Extract the (x, y) coordinate from the center of the cell holding the provided text.  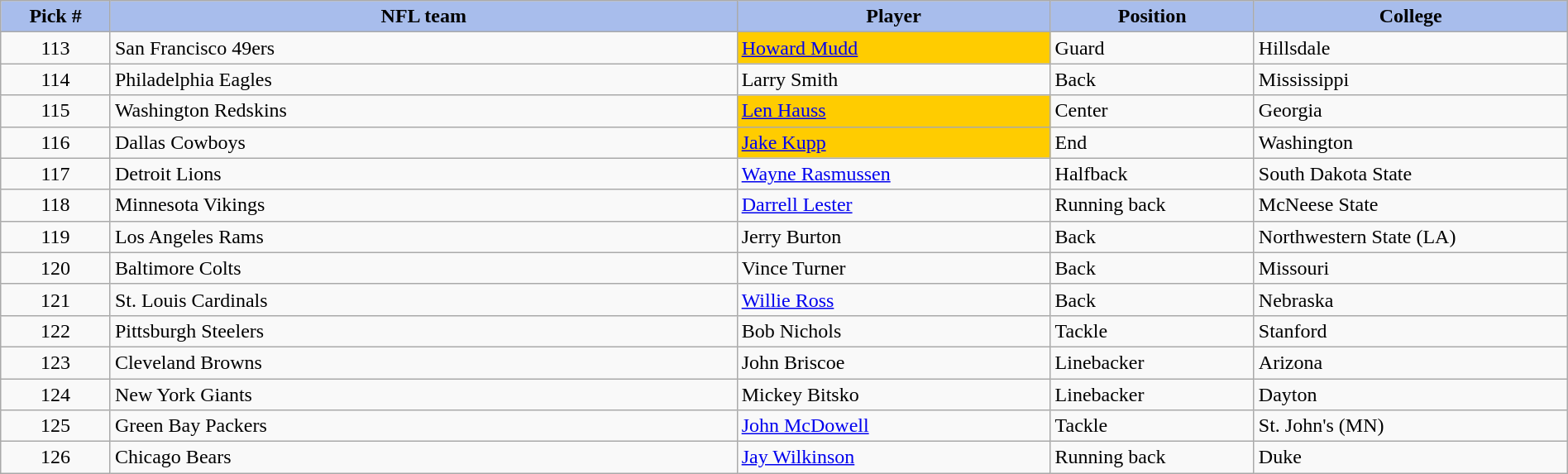
123 (56, 362)
Guard (1152, 48)
Arizona (1411, 362)
Jay Wilkinson (893, 457)
NFL team (423, 17)
Stanford (1411, 331)
Jake Kupp (893, 142)
St. John's (MN) (1411, 426)
Chicago Bears (423, 457)
South Dakota State (1411, 174)
122 (56, 331)
New York Giants (423, 395)
St. Louis Cardinals (423, 299)
Green Bay Packers (423, 426)
121 (56, 299)
124 (56, 395)
117 (56, 174)
120 (56, 268)
Hillsdale (1411, 48)
Minnesota Vikings (423, 205)
125 (56, 426)
Howard Mudd (893, 48)
College (1411, 17)
Bob Nichols (893, 331)
John McDowell (893, 426)
Halfback (1152, 174)
114 (56, 79)
Dallas Cowboys (423, 142)
Washington (1411, 142)
Willie Ross (893, 299)
Northwestern State (LA) (1411, 237)
San Francisco 49ers (423, 48)
End (1152, 142)
McNeese State (1411, 205)
118 (56, 205)
119 (56, 237)
Position (1152, 17)
Duke (1411, 457)
Larry Smith (893, 79)
Baltimore Colts (423, 268)
Detroit Lions (423, 174)
Pick # (56, 17)
Jerry Burton (893, 237)
Wayne Rasmussen (893, 174)
Vince Turner (893, 268)
Los Angeles Rams (423, 237)
Georgia (1411, 111)
Center (1152, 111)
Mickey Bitsko (893, 395)
Washington Redskins (423, 111)
Cleveland Browns (423, 362)
116 (56, 142)
Philadelphia Eagles (423, 79)
Len Hauss (893, 111)
113 (56, 48)
Player (893, 17)
Darrell Lester (893, 205)
126 (56, 457)
Pittsburgh Steelers (423, 331)
Mississippi (1411, 79)
Missouri (1411, 268)
Dayton (1411, 395)
John Briscoe (893, 362)
115 (56, 111)
Nebraska (1411, 299)
